Return the (X, Y) coordinate for the center point of the cell that contains the specified text.  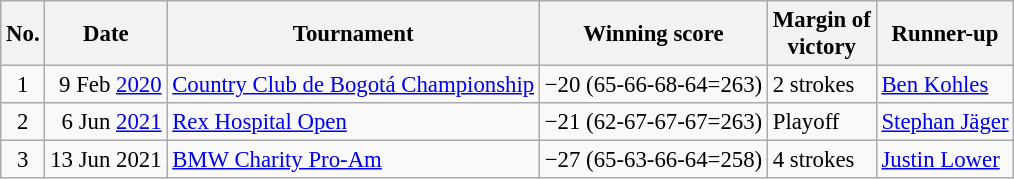
Justin Lower (945, 160)
3 (23, 160)
6 Jun 2021 (106, 122)
Country Club de Bogotá Championship (354, 85)
Winning score (653, 34)
BMW Charity Pro-Am (354, 160)
Margin ofvictory (822, 34)
−21 (62-67-67-67=263) (653, 122)
No. (23, 34)
Runner-up (945, 34)
Date (106, 34)
−27 (65-63-66-64=258) (653, 160)
Stephan Jäger (945, 122)
−20 (65-66-68-64=263) (653, 85)
Ben Kohles (945, 85)
Tournament (354, 34)
2 (23, 122)
13 Jun 2021 (106, 160)
1 (23, 85)
Rex Hospital Open (354, 122)
4 strokes (822, 160)
2 strokes (822, 85)
9 Feb 2020 (106, 85)
Playoff (822, 122)
